Pinpoint the cell where the given text exists, returning its (X, Y) midpoint coordinate. 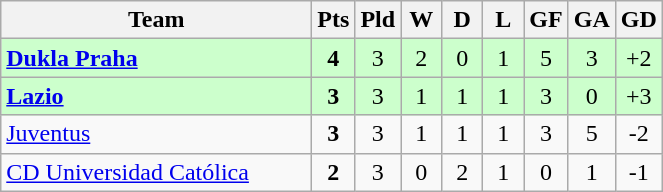
GF (546, 20)
4 (334, 58)
GD (638, 20)
L (504, 20)
+2 (638, 58)
GA (592, 20)
Pld (378, 20)
Lazio (156, 96)
CD Universidad Católica (156, 172)
Dukla Praha (156, 58)
-1 (638, 172)
D (462, 20)
W (422, 20)
-2 (638, 134)
+3 (638, 96)
Team (156, 20)
Pts (334, 20)
Juventus (156, 134)
